Determine the (x, y) coordinate at the center of the cell enclosing the given text.  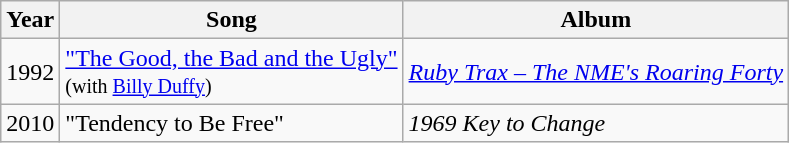
Year (30, 20)
Song (232, 20)
2010 (30, 123)
1969 Key to Change (596, 123)
Album (596, 20)
"Tendency to Be Free" (232, 123)
1992 (30, 72)
"The Good, the Bad and the Ugly"(with Billy Duffy) (232, 72)
Ruby Trax – The NME's Roaring Forty (596, 72)
